Determine the (x, y) coordinate at the center of the cell enclosing the given text.  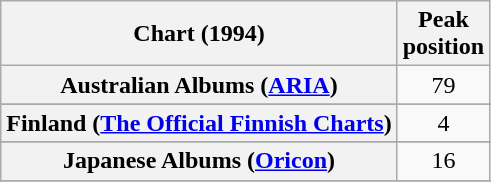
16 (443, 161)
Japanese Albums (Oricon) (199, 161)
Chart (1994) (199, 34)
79 (443, 85)
4 (443, 123)
Australian Albums (ARIA) (199, 85)
Peakposition (443, 34)
Finland (The Official Finnish Charts) (199, 123)
